Locate the cell with the specified text and output its (x, y) center coordinate. 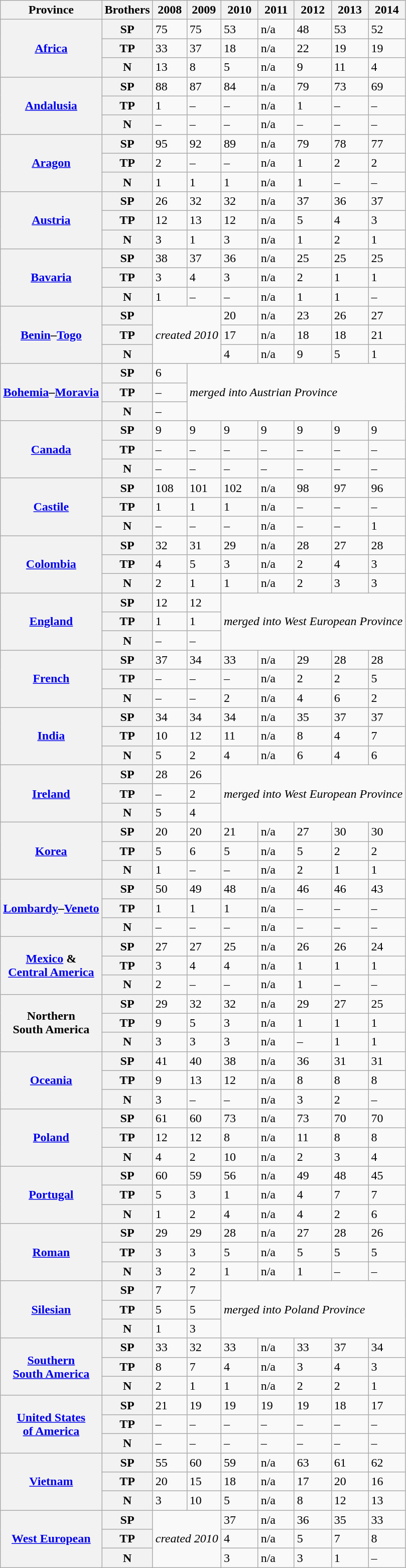
NorthernSouth America (51, 1023)
2014 (387, 10)
102 (239, 488)
Andalusia (51, 105)
88 (170, 86)
63 (313, 1463)
2008 (170, 10)
92 (204, 144)
108 (170, 488)
2010 (239, 10)
Lombardy–Veneto (51, 908)
23 (313, 316)
45 (387, 1176)
United Statesof America (51, 1424)
Castile (51, 507)
England (51, 622)
merged into Austrian Province (296, 392)
22 (313, 48)
Roman (51, 1252)
95 (170, 144)
Korea (51, 851)
Mexico &Central America (51, 966)
Silesian (51, 1309)
Bavaria (51, 278)
16 (387, 1482)
Aragon (51, 163)
24 (387, 946)
Brothers (127, 10)
Africa (51, 48)
89 (239, 144)
87 (204, 86)
2011 (276, 10)
55 (170, 1463)
Vietnam (51, 1482)
Poland (51, 1137)
West European (51, 1539)
merged into Poland Province (313, 1309)
Canada (51, 449)
97 (350, 488)
40 (204, 1061)
Portugal (51, 1195)
62 (387, 1463)
SouthernSouth America (51, 1367)
101 (204, 488)
96 (387, 488)
52 (387, 29)
15 (204, 1482)
Province (51, 10)
50 (170, 889)
India (51, 736)
French (51, 679)
Colombia (51, 564)
2012 (313, 10)
56 (239, 1176)
41 (170, 1061)
43 (387, 889)
Benin–Togo (51, 335)
Austria (51, 220)
77 (387, 144)
Oceania (51, 1080)
2009 (204, 10)
78 (350, 144)
84 (239, 86)
Ireland (51, 793)
Bohemia–Moravia (51, 392)
2013 (350, 10)
69 (387, 86)
98 (313, 488)
